Pinpoint the cell where the given text exists, returning its [X, Y] midpoint coordinate. 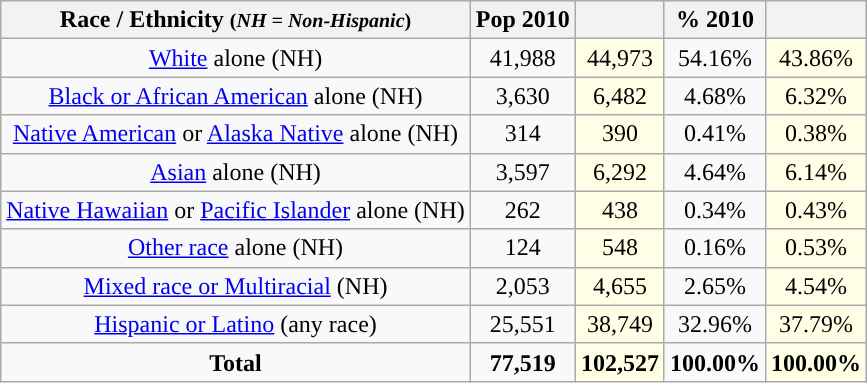
4.54% [816, 286]
41,988 [522, 58]
4.64% [714, 172]
438 [620, 210]
Total [236, 362]
6.32% [816, 96]
Race / Ethnicity (NH = Non-Hispanic) [236, 20]
4,655 [620, 286]
4.68% [714, 96]
38,749 [620, 324]
390 [620, 134]
44,973 [620, 58]
43.86% [816, 58]
0.16% [714, 248]
0.38% [816, 134]
3,630 [522, 96]
314 [522, 134]
0.34% [714, 210]
54.16% [714, 58]
102,527 [620, 362]
% 2010 [714, 20]
White alone (NH) [236, 58]
Other race alone (NH) [236, 248]
0.53% [816, 248]
2,053 [522, 286]
77,519 [522, 362]
Mixed race or Multiracial (NH) [236, 286]
124 [522, 248]
Asian alone (NH) [236, 172]
3,597 [522, 172]
548 [620, 248]
32.96% [714, 324]
262 [522, 210]
6,482 [620, 96]
25,551 [522, 324]
37.79% [816, 324]
6.14% [816, 172]
0.43% [816, 210]
Native Hawaiian or Pacific Islander alone (NH) [236, 210]
Hispanic or Latino (any race) [236, 324]
0.41% [714, 134]
Pop 2010 [522, 20]
Native American or Alaska Native alone (NH) [236, 134]
2.65% [714, 286]
Black or African American alone (NH) [236, 96]
6,292 [620, 172]
